Determine the [x, y] coordinate at the center of the cell enclosing the given text.  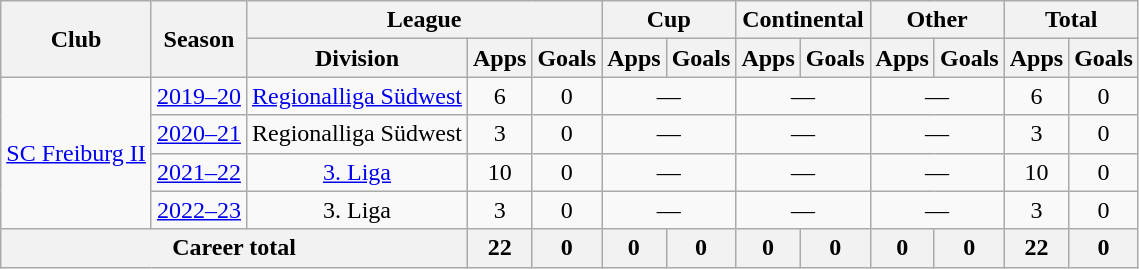
Other [937, 20]
Total [1071, 20]
SC Freiburg II [76, 153]
2019–20 [198, 96]
Division [356, 58]
Club [76, 39]
2021–22 [198, 172]
Season [198, 39]
Career total [234, 248]
League [424, 20]
2022–23 [198, 210]
2020–21 [198, 134]
Cup [669, 20]
Continental [803, 20]
